Capture the cell that displays the provided text and extract its [x, y] central coordinate. 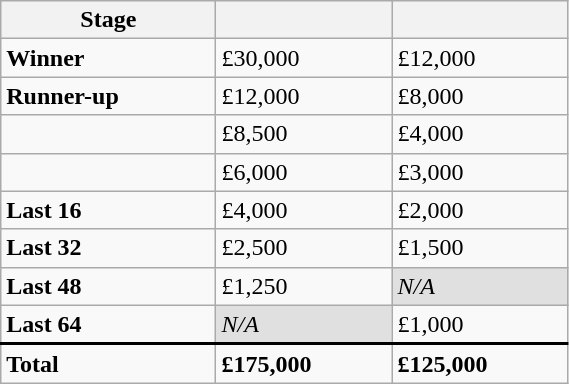
Last 64 [108, 324]
£175,000 [304, 364]
Last 32 [108, 248]
Runner-up [108, 96]
£8,500 [304, 134]
£125,000 [480, 364]
£1,500 [480, 248]
£1,000 [480, 324]
£6,000 [304, 172]
Last 48 [108, 286]
Total [108, 364]
Last 16 [108, 210]
£2,000 [480, 210]
£2,500 [304, 248]
£8,000 [480, 96]
£3,000 [480, 172]
Winner [108, 58]
£1,250 [304, 286]
£30,000 [304, 58]
Stage [108, 20]
